Capture the cell that displays the provided text and extract its (x, y) central coordinate. 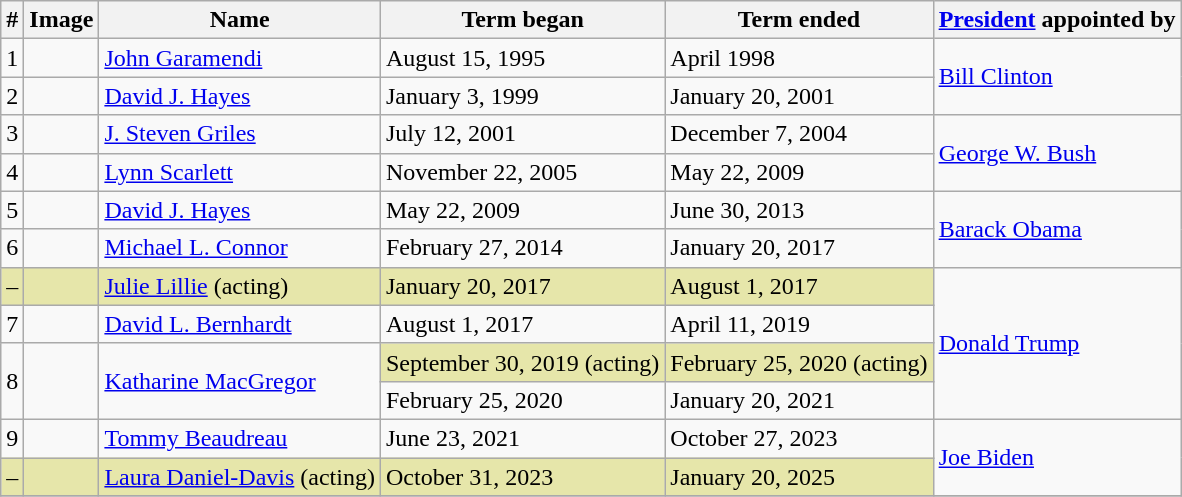
Michael L. Connor (240, 248)
October 27, 2023 (799, 438)
Donald Trump (1057, 343)
7 (12, 324)
Julie Lillie (acting) (240, 286)
Laura Daniel-Davis (acting) (240, 477)
September 30, 2019 (acting) (522, 362)
January 20, 2021 (799, 400)
Joe Biden (1057, 457)
February 25, 2020 (522, 400)
Barack Obama (1057, 229)
December 7, 2004 (799, 134)
2 (12, 96)
January 20, 2025 (799, 477)
Image (62, 20)
Lynn Scarlett (240, 172)
Term ended (799, 20)
9 (12, 438)
4 (12, 172)
February 25, 2020 (acting) (799, 362)
5 (12, 210)
Name (240, 20)
David L. Bernhardt (240, 324)
8 (12, 381)
April 1998 (799, 58)
July 12, 2001 (522, 134)
# (12, 20)
Tommy Beaudreau (240, 438)
November 22, 2005 (522, 172)
John Garamendi (240, 58)
June 30, 2013 (799, 210)
Bill Clinton (1057, 77)
6 (12, 248)
Katharine MacGregor (240, 381)
August 15, 1995 (522, 58)
J. Steven Griles (240, 134)
3 (12, 134)
President appointed by (1057, 20)
June 23, 2021 (522, 438)
George W. Bush (1057, 153)
January 3, 1999 (522, 96)
February 27, 2014 (522, 248)
January 20, 2001 (799, 96)
Term began (522, 20)
October 31, 2023 (522, 477)
April 11, 2019 (799, 324)
1 (12, 58)
